Find where the given text appears and provide that cell's center as [X, Y] coordinate. 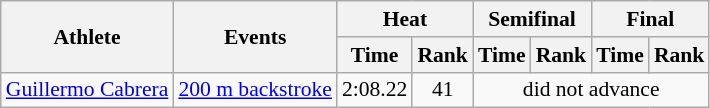
Guillermo Cabrera [88, 90]
Heat [405, 19]
Semifinal [532, 19]
2:08.22 [374, 90]
Events [255, 36]
Athlete [88, 36]
200 m backstroke [255, 90]
did not advance [591, 90]
Final [650, 19]
41 [442, 90]
